Output the [X, Y] coordinate of the center of the cell containing the given text.  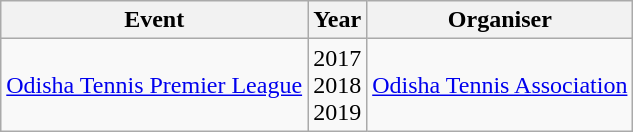
Year [338, 20]
Event [154, 20]
Odisha Tennis Association [500, 85]
Organiser [500, 20]
Odisha Tennis Premier League [154, 85]
201720182019 [338, 85]
